Determine the (X, Y) coordinate at the center of the cell enclosing the given text.  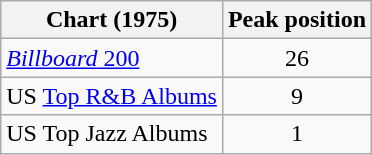
1 (296, 134)
US Top Jazz Albums (112, 134)
9 (296, 96)
Peak position (296, 20)
US Top R&B Albums (112, 96)
Billboard 200 (112, 58)
Chart (1975) (112, 20)
26 (296, 58)
